Provide the [X, Y] coordinate of the cell's center where the given text is located.  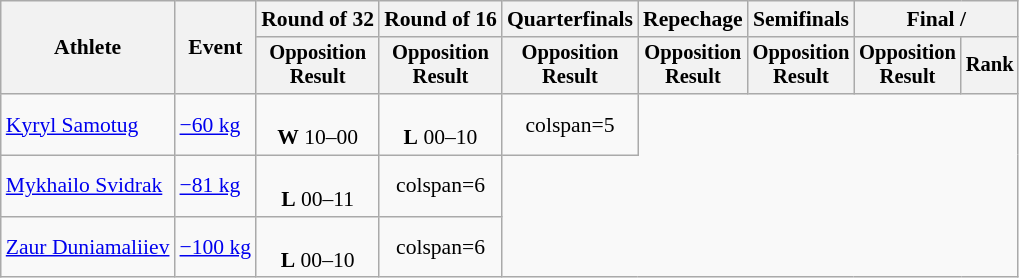
Zaur Duniamaliiev [88, 248]
−100 kg [216, 248]
colspan=5 [570, 124]
W 10–00 [318, 124]
−81 kg [216, 186]
Round of 16 [440, 19]
Rank [990, 66]
Repechage [693, 19]
−60 kg [216, 124]
Event [216, 48]
Athlete [88, 48]
Final / [936, 19]
Round of 32 [318, 19]
Semifinals [802, 19]
Kyryl Samotug [88, 124]
L 00–11 [318, 186]
Quarterfinals [570, 19]
Mykhailo Svidrak [88, 186]
